Search for the cell housing the specified text and yield its (X, Y) center coordinate. 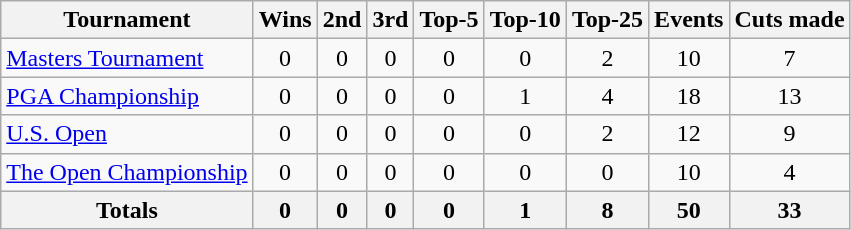
3rd (390, 20)
Wins (285, 20)
Events (689, 20)
Top-5 (449, 20)
Totals (127, 210)
PGA Championship (127, 96)
12 (689, 134)
The Open Championship (127, 172)
Tournament (127, 20)
Masters Tournament (127, 58)
8 (607, 210)
Top-10 (525, 20)
13 (790, 96)
18 (689, 96)
33 (790, 210)
Top-25 (607, 20)
9 (790, 134)
50 (689, 210)
U.S. Open (127, 134)
2nd (342, 20)
7 (790, 58)
Cuts made (790, 20)
